Capture the cell that displays the provided text and extract its (x, y) central coordinate. 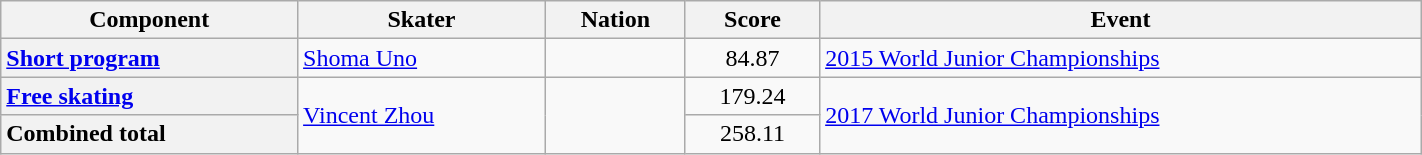
179.24 (752, 96)
Event (1121, 20)
Combined total (150, 134)
2015 World Junior Championships (1121, 58)
Score (752, 20)
Nation (615, 20)
84.87 (752, 58)
258.11 (752, 134)
Component (150, 20)
Skater (422, 20)
2017 World Junior Championships (1121, 115)
Shoma Uno (422, 58)
Short program (150, 58)
Vincent Zhou (422, 115)
Free skating (150, 96)
